For the text-containing cell, return its midpoint in [x, y] coordinate format. 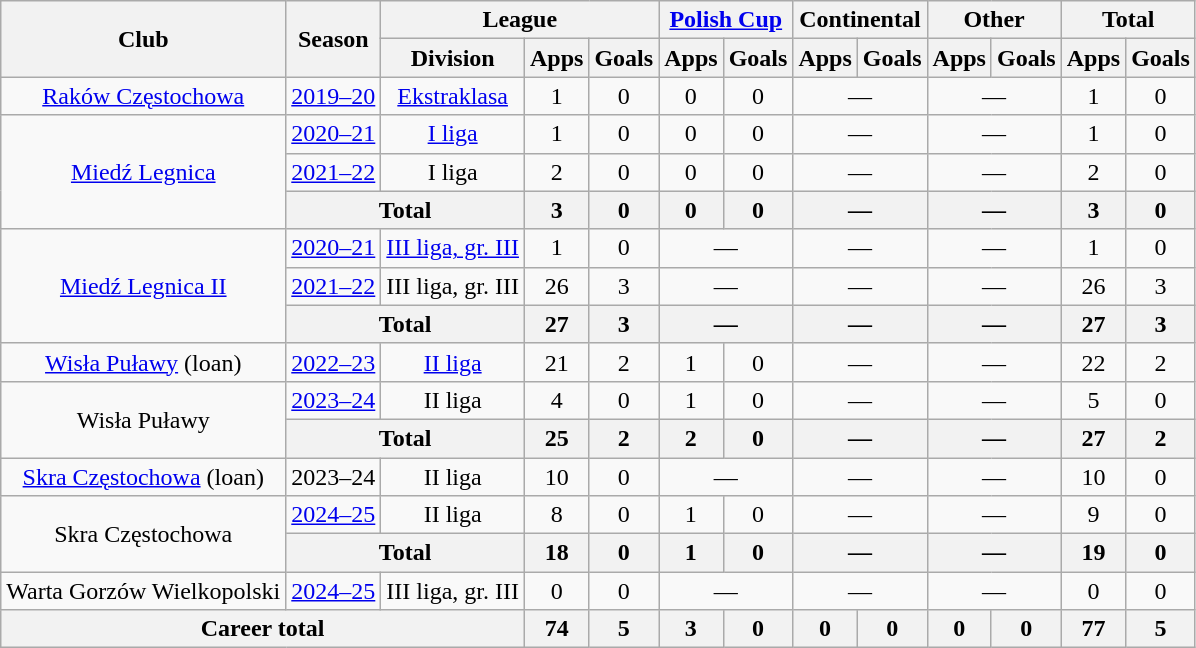
25 [556, 438]
Continental [860, 20]
8 [556, 515]
77 [1093, 629]
League [520, 20]
2019–20 [334, 96]
Miedź Legnica [144, 172]
Other [994, 20]
Miedź Legnica II [144, 286]
19 [1093, 553]
2022–23 [334, 362]
9 [1093, 515]
Ekstraklasa [453, 96]
Division [453, 58]
Skra Częstochowa (loan) [144, 477]
Polish Cup [726, 20]
Club [144, 39]
Season [334, 39]
Career total [263, 629]
74 [556, 629]
Skra Częstochowa [144, 534]
21 [556, 362]
Warta Gorzów Wielkopolski [144, 591]
4 [556, 400]
Wisła Puławy (loan) [144, 362]
Wisła Puławy [144, 419]
Raków Częstochowa [144, 96]
22 [1093, 362]
18 [556, 553]
